Find where the given text appears and provide that cell's center as (x, y) coordinate. 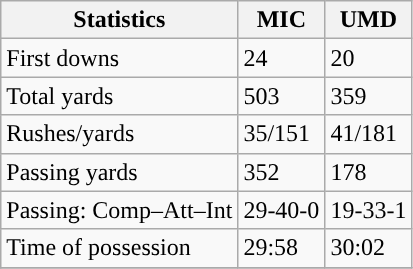
178 (368, 172)
Total yards (120, 96)
MIC (282, 20)
24 (282, 58)
359 (368, 96)
UMD (368, 20)
Statistics (120, 20)
First downs (120, 58)
30:02 (368, 248)
29-40-0 (282, 210)
29:58 (282, 248)
Time of possession (120, 248)
503 (282, 96)
35/151 (282, 134)
Passing: Comp–Att–Int (120, 210)
19-33-1 (368, 210)
Passing yards (120, 172)
20 (368, 58)
Rushes/yards (120, 134)
41/181 (368, 134)
352 (282, 172)
